Capture the cell that displays the provided text and extract its [X, Y] central coordinate. 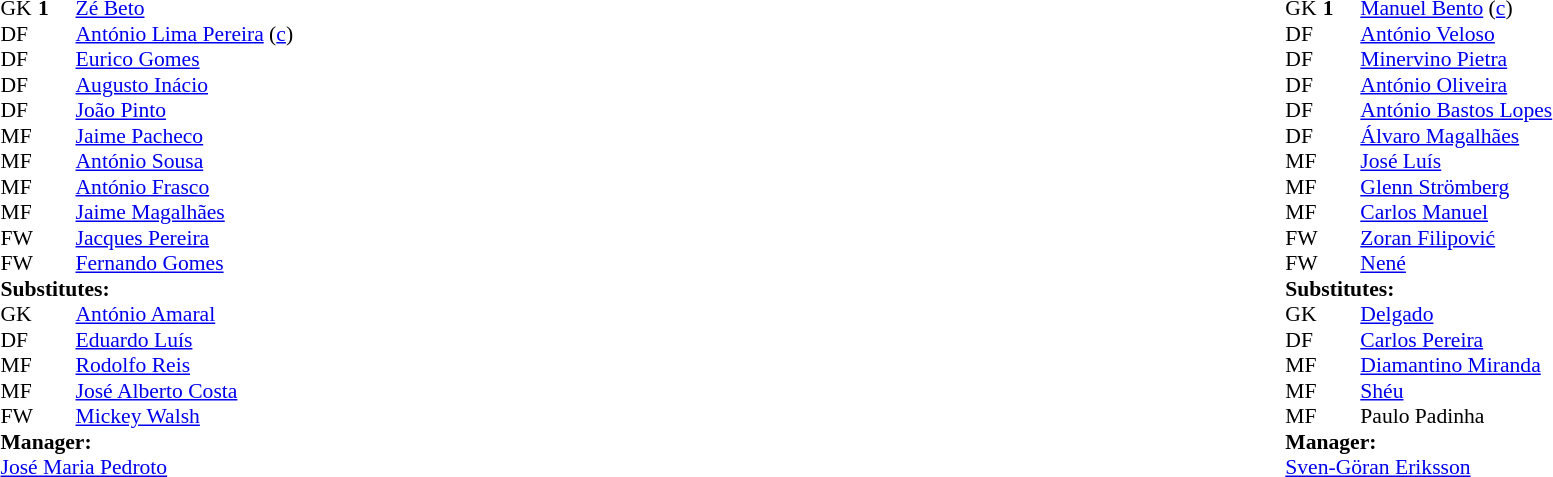
António Bastos Lopes [1456, 111]
Carlos Pereira [1456, 340]
Álvaro Magalhães [1456, 136]
Augusto Inácio [185, 85]
Mickey Walsh [185, 417]
Zoran Filipović [1456, 238]
Diamantino Miranda [1456, 365]
Fernando Gomes [185, 263]
António Sousa [185, 161]
Jaime Magalhães [185, 213]
Shéu [1456, 391]
António Oliveira [1456, 85]
João Pinto [185, 111]
Nené [1456, 263]
Glenn Strömberg [1456, 187]
José Luís [1456, 161]
Minervino Pietra [1456, 59]
José Alberto Costa [185, 391]
Paulo Padinha [1456, 417]
Rodolfo Reis [185, 365]
Jacques Pereira [185, 238]
Jaime Pacheco [185, 136]
Delgado [1456, 315]
António Amaral [185, 315]
António Veloso [1456, 34]
António Lima Pereira (c) [185, 34]
António Frasco [185, 187]
Eduardo Luís [185, 340]
Carlos Manuel [1456, 213]
Eurico Gomes [185, 59]
